Detect which cell encompasses the target text, then output its (X, Y) center coordinate. 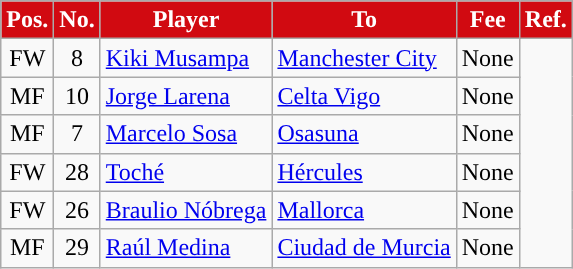
Kiki Musampa (186, 58)
28 (77, 172)
To (364, 20)
Osasuna (364, 134)
Toché (186, 172)
Braulio Nóbrega (186, 210)
Mallorca (364, 210)
Manchester City (364, 58)
7 (77, 134)
Hércules (364, 172)
Jorge Larena (186, 96)
29 (77, 248)
Ref. (546, 20)
Raúl Medina (186, 248)
Fee (488, 20)
Pos. (28, 20)
No. (77, 20)
8 (77, 58)
26 (77, 210)
Player (186, 20)
Marcelo Sosa (186, 134)
Ciudad de Murcia (364, 248)
Celta Vigo (364, 96)
10 (77, 96)
